For the text-containing cell, return its midpoint in (x, y) coordinate format. 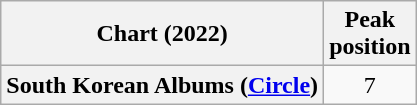
7 (370, 85)
Peakposition (370, 34)
Chart (2022) (162, 34)
South Korean Albums (Circle) (162, 85)
